Extract the (X, Y) coordinate from the center of the cell holding the provided text.  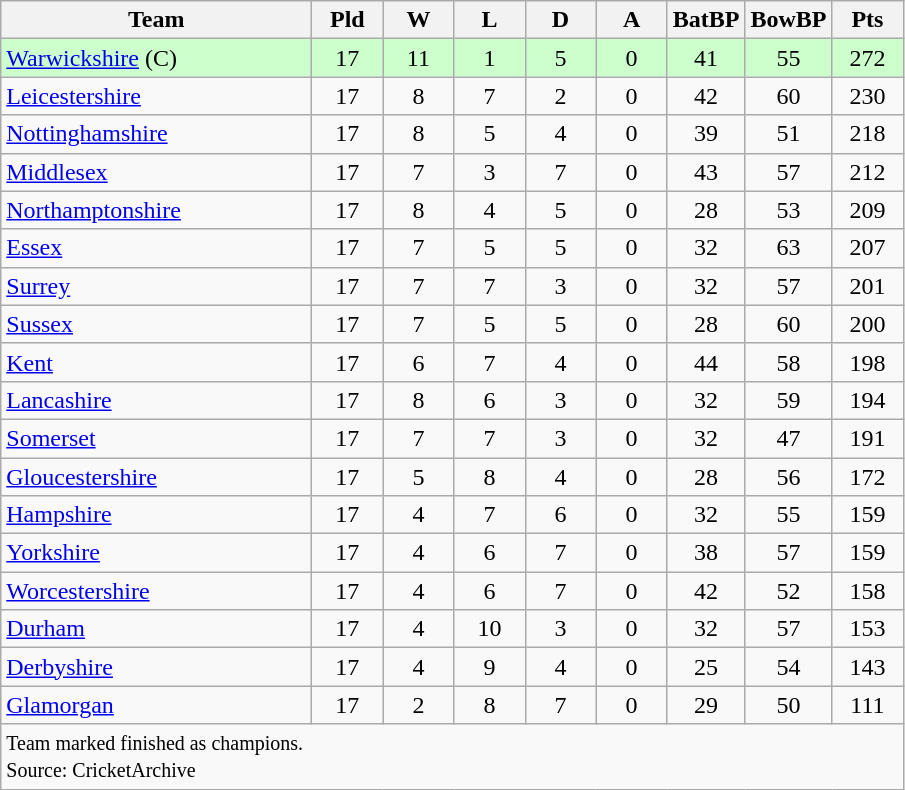
212 (868, 172)
111 (868, 705)
Glamorgan (156, 705)
47 (788, 438)
Hampshire (156, 515)
A (632, 20)
Team (156, 20)
11 (418, 58)
Nottinghamshire (156, 134)
209 (868, 210)
Pld (348, 20)
50 (788, 705)
Gloucestershire (156, 477)
63 (788, 248)
218 (868, 134)
272 (868, 58)
D (560, 20)
59 (788, 400)
143 (868, 667)
198 (868, 362)
25 (706, 667)
L (490, 20)
W (418, 20)
191 (868, 438)
Essex (156, 248)
Lancashire (156, 400)
Northamptonshire (156, 210)
54 (788, 667)
52 (788, 591)
41 (706, 58)
1 (490, 58)
Yorkshire (156, 553)
200 (868, 324)
58 (788, 362)
230 (868, 96)
38 (706, 553)
Middlesex (156, 172)
BowBP (788, 20)
Warwickshire (C) (156, 58)
Durham (156, 629)
29 (706, 705)
172 (868, 477)
Surrey (156, 286)
Pts (868, 20)
Worcestershire (156, 591)
BatBP (706, 20)
158 (868, 591)
153 (868, 629)
44 (706, 362)
Somerset (156, 438)
51 (788, 134)
201 (868, 286)
Derbyshire (156, 667)
39 (706, 134)
Team marked finished as champions. Source: CricketArchive (452, 756)
207 (868, 248)
Sussex (156, 324)
43 (706, 172)
53 (788, 210)
Leicestershire (156, 96)
56 (788, 477)
Kent (156, 362)
9 (490, 667)
10 (490, 629)
194 (868, 400)
